From the cell containing the given text, extract its center point as (x, y) coordinate. 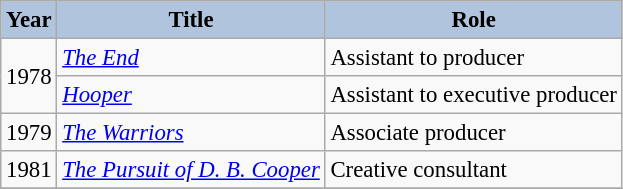
The Warriors (191, 133)
Title (191, 20)
Associate producer (474, 133)
1981 (29, 170)
1979 (29, 133)
The Pursuit of D. B. Cooper (191, 170)
1978 (29, 76)
Year (29, 20)
Role (474, 20)
Assistant to producer (474, 58)
The End (191, 58)
Hooper (191, 95)
Assistant to executive producer (474, 95)
Creative consultant (474, 170)
